Capture the cell that displays the provided text and extract its (x, y) central coordinate. 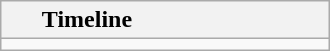
Timeline (166, 20)
